Capture the cell that displays the provided text and extract its [X, Y] central coordinate. 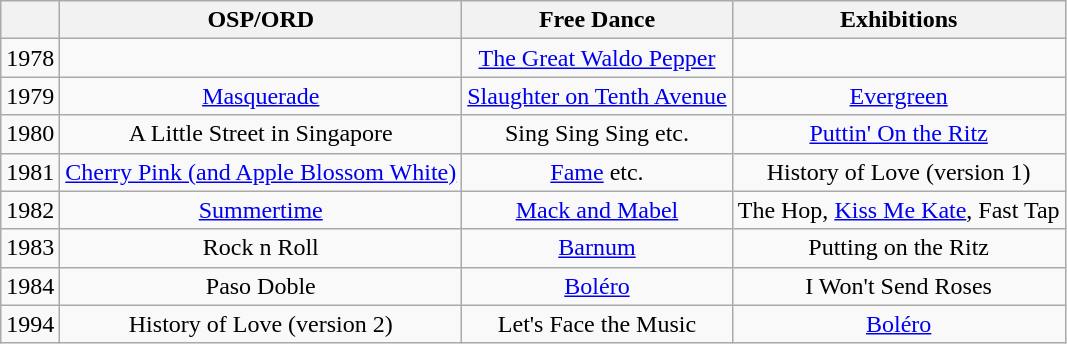
Let's Face the Music [597, 324]
Fame etc. [597, 172]
1982 [30, 210]
History of Love (version 1) [898, 172]
Evergreen [898, 96]
Barnum [597, 248]
Exhibitions [898, 20]
1994 [30, 324]
1978 [30, 58]
Masquerade [261, 96]
History of Love (version 2) [261, 324]
Putting on the Ritz [898, 248]
The Great Waldo Pepper [597, 58]
Cherry Pink (and Apple Blossom White) [261, 172]
Free Dance [597, 20]
1983 [30, 248]
Sing Sing Sing etc. [597, 134]
I Won't Send Roses [898, 286]
Rock n Roll [261, 248]
Puttin' On the Ritz [898, 134]
1981 [30, 172]
1980 [30, 134]
Summertime [261, 210]
1984 [30, 286]
OSP/ORD [261, 20]
A Little Street in Singapore [261, 134]
1979 [30, 96]
Paso Doble [261, 286]
Mack and Mabel [597, 210]
Slaughter on Tenth Avenue [597, 96]
The Hop, Kiss Me Kate, Fast Tap [898, 210]
